Provide the [X, Y] coordinate of the cell's center where the given text is located.  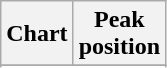
Chart [37, 34]
Peakposition [119, 34]
